Output the (X, Y) coordinate of the center of the cell containing the given text.  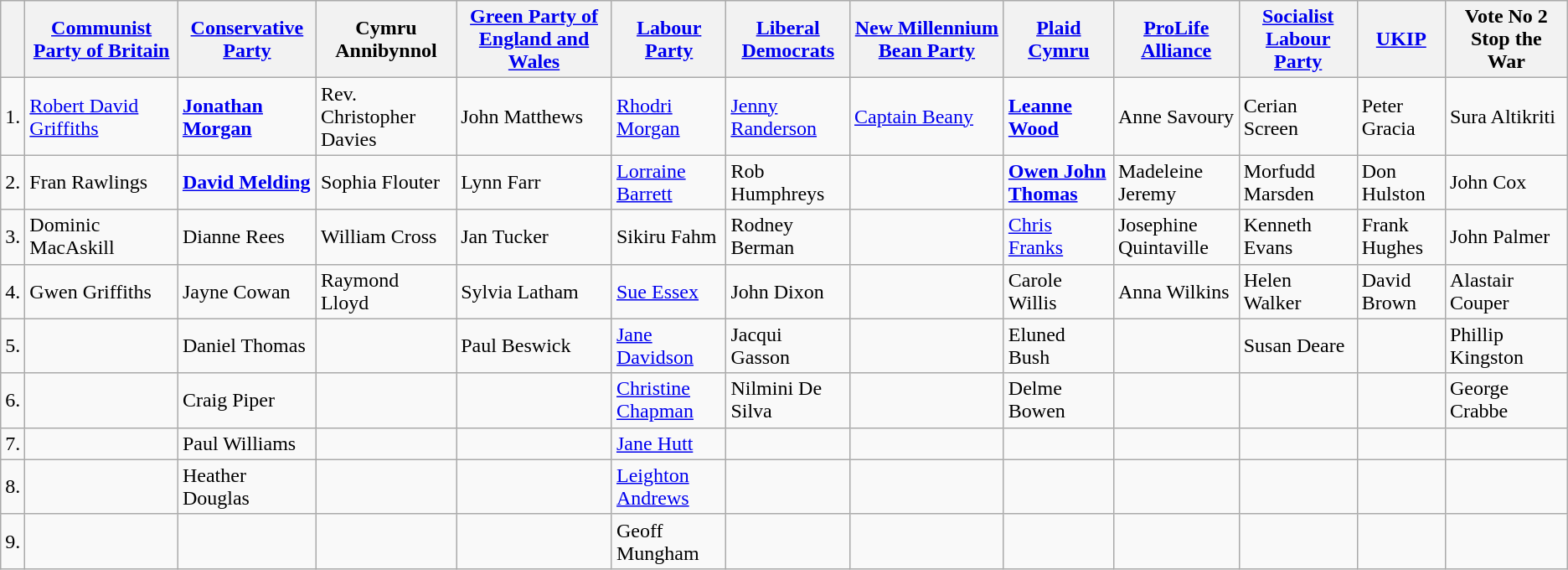
7. (13, 443)
Rodney Berman (788, 236)
William Cross (385, 236)
Plaid Cymru (1059, 39)
Jonathan Morgan (246, 117)
Helen Walker (1298, 292)
Morfudd Marsden (1298, 183)
4. (13, 292)
Cerian Screen (1298, 117)
Rev. Christopher Davies (385, 117)
Frank Hughes (1400, 236)
Paul Williams (246, 443)
Robert David Griffiths (102, 117)
New Millennium Bean Party (927, 39)
John Dixon (788, 292)
Jane Hutt (668, 443)
3. (13, 236)
Rob Humphreys (788, 183)
Dominic MacAskill (102, 236)
Vote No 2 Stop the War (1506, 39)
Susan Deare (1298, 345)
Raymond Lloyd (385, 292)
Jenny Randerson (788, 117)
David Melding (246, 183)
Alastair Couper (1506, 292)
Sura Altikriti (1506, 117)
Daniel Thomas (246, 345)
6. (13, 401)
Communist Party of Britain (102, 39)
Rhodri Morgan (668, 117)
David Brown (1400, 292)
Labour Party (668, 39)
Geoff Mungham (668, 541)
Gwen Griffiths (102, 292)
Cymru Annibynnol (385, 39)
Captain Beany (927, 117)
Green Party of England and Wales (534, 39)
Peter Gracia (1400, 117)
Christine Chapman (668, 401)
Conservative Party (246, 39)
Kenneth Evans (1298, 236)
Phillip Kingston (1506, 345)
Sylvia Latham (534, 292)
Josephine Quintaville (1176, 236)
UKIP (1400, 39)
Heather Douglas (246, 486)
8. (13, 486)
Don Hulston (1400, 183)
Sue Essex (668, 292)
Anna Wilkins (1176, 292)
2. (13, 183)
1. (13, 117)
Nilmini De Silva (788, 401)
Eluned Bush (1059, 345)
Jan Tucker (534, 236)
5. (13, 345)
John Cox (1506, 183)
John Matthews (534, 117)
Jayne Cowan (246, 292)
Sophia Flouter (385, 183)
Jane Davidson (668, 345)
Leighton Andrews (668, 486)
Jacqui Gasson (788, 345)
Liberal Democrats (788, 39)
ProLife Alliance (1176, 39)
George Crabbe (1506, 401)
John Palmer (1506, 236)
Lorraine Barrett (668, 183)
Delme Bowen (1059, 401)
Dianne Rees (246, 236)
Anne Savoury (1176, 117)
Fran Rawlings (102, 183)
Leanne Wood (1059, 117)
Sikiru Fahm (668, 236)
Lynn Farr (534, 183)
Craig Piper (246, 401)
Socialist Labour Party (1298, 39)
Madeleine Jeremy (1176, 183)
Owen John Thomas (1059, 183)
9. (13, 541)
Paul Beswick (534, 345)
Carole Willis (1059, 292)
Chris Franks (1059, 236)
